Find where the given text appears and provide that cell's center as [x, y] coordinate. 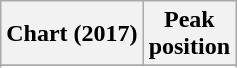
Peakposition [189, 34]
Chart (2017) [72, 34]
